Extract the [X, Y] coordinate from the center of the cell holding the provided text.  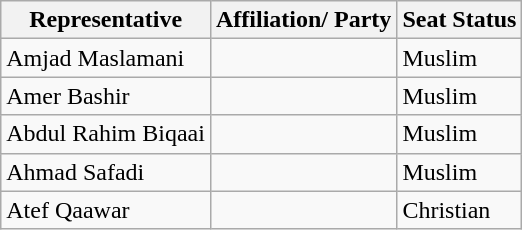
Representative [106, 20]
Affiliation/ Party [303, 20]
Atef Qaawar [106, 210]
Abdul Rahim Biqaai [106, 134]
Christian [460, 210]
Amjad Maslamani [106, 58]
Ahmad Safadi [106, 172]
Seat Status [460, 20]
Amer Bashir [106, 96]
